Return [X, Y] of the center of cell containing provided text 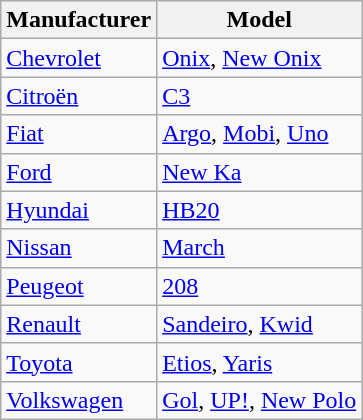
C3 [260, 96]
Renault [79, 324]
New Ka [260, 172]
Hyundai [79, 210]
Argo, Mobi, Uno [260, 134]
Manufacturer [79, 20]
HB20 [260, 210]
Gol, UP!, New Polo [260, 400]
Peugeot [79, 286]
Fiat [79, 134]
Model [260, 20]
March [260, 248]
Volkswagen [79, 400]
Sandeiro, Kwid [260, 324]
Etios, Yaris [260, 362]
Ford [79, 172]
Nissan [79, 248]
Chevrolet [79, 58]
Toyota [79, 362]
208 [260, 286]
Citroën [79, 96]
Onix, New Onix [260, 58]
